Detect which cell encompasses the target text, then output its (x, y) center coordinate. 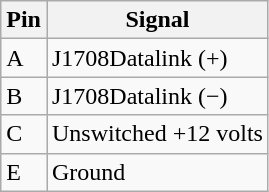
Signal (157, 20)
E (24, 172)
J1708Datalink (+) (157, 58)
B (24, 96)
Unswitched +12 volts (157, 134)
J1708Datalink (−) (157, 96)
A (24, 58)
Pin (24, 20)
C (24, 134)
Ground (157, 172)
